Pinpoint the cell where the given text exists, returning its [x, y] midpoint coordinate. 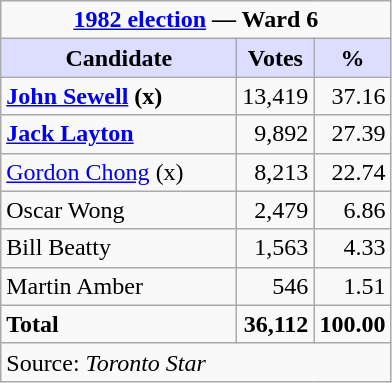
100.00 [352, 324]
8,213 [276, 172]
1.51 [352, 286]
4.33 [352, 248]
1,563 [276, 248]
546 [276, 286]
37.16 [352, 96]
36,112 [276, 324]
1982 election — Ward 6 [196, 20]
Bill Beatty [119, 248]
Oscar Wong [119, 210]
Gordon Chong (x) [119, 172]
Candidate [119, 58]
6.86 [352, 210]
Martin Amber [119, 286]
13,419 [276, 96]
Total [119, 324]
Jack Layton [119, 134]
9,892 [276, 134]
22.74 [352, 172]
Source: Toronto Star [196, 362]
% [352, 58]
Votes [276, 58]
John Sewell (x) [119, 96]
2,479 [276, 210]
27.39 [352, 134]
